Determine the [x, y] coordinate at the center of the cell enclosing the given text.  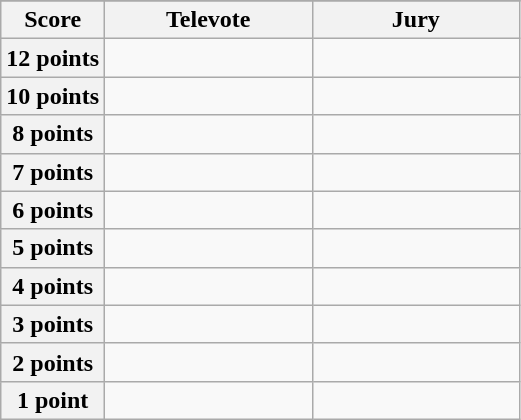
8 points [53, 134]
Jury [416, 20]
5 points [53, 248]
10 points [53, 96]
12 points [53, 58]
7 points [53, 172]
6 points [53, 210]
Televote [209, 20]
2 points [53, 362]
4 points [53, 286]
Score [53, 20]
1 point [53, 400]
3 points [53, 324]
